Pinpoint the cell where the given text exists, returning its [X, Y] midpoint coordinate. 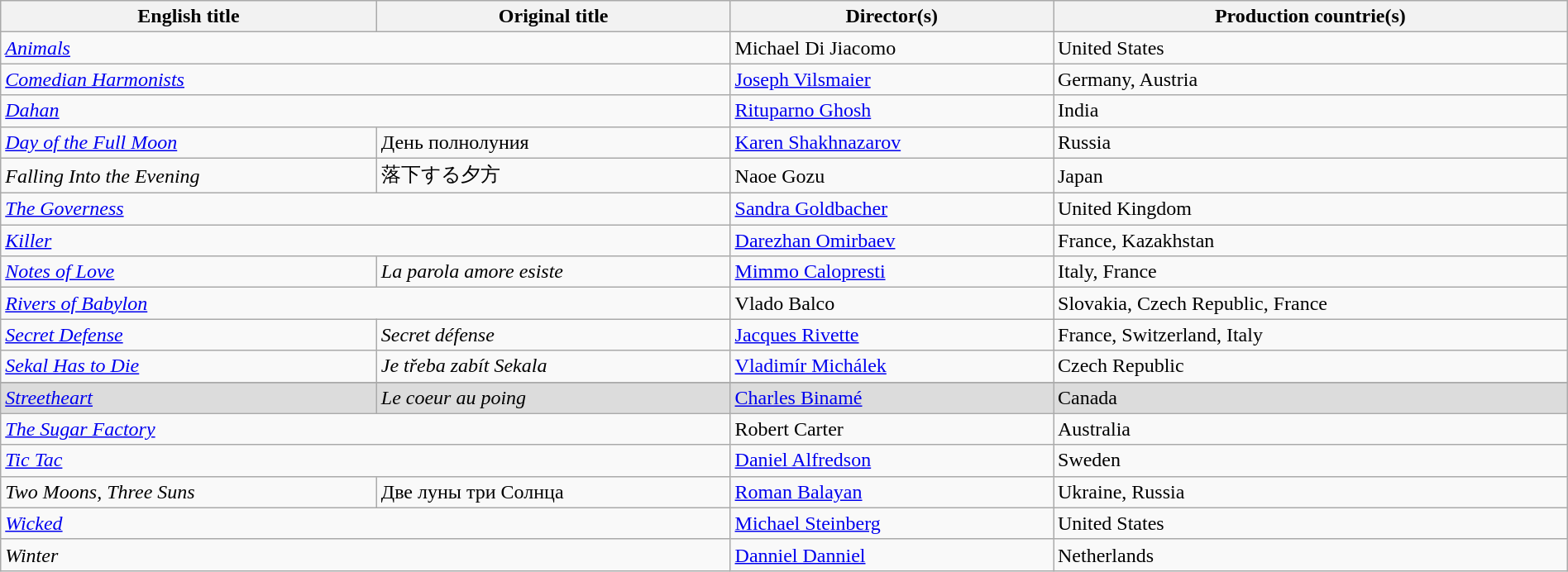
Charles Binamé [892, 398]
Roman Balayan [892, 492]
Michael Di Jiacomo [892, 48]
День полнолуния [553, 142]
Rivers of Babylon [366, 303]
Japan [1311, 175]
Falling Into the Evening [189, 175]
Sandra Goldbacher [892, 209]
Vladimír Michálek [892, 366]
Je třeba zabít Sekala [553, 366]
Rituparno Ghosh [892, 111]
Vlado Balco [892, 303]
Russia [1311, 142]
Killer [366, 241]
Slovakia, Czech Republic, France [1311, 303]
Comedian Harmonists [366, 79]
Tic Tac [366, 460]
Secret Defense [189, 335]
Secret défense [553, 335]
Joseph Vilsmaier [892, 79]
落下する夕方 [553, 175]
Original title [553, 17]
Ukraine, Russia [1311, 492]
The Governess [366, 209]
Streetheart [189, 398]
Mimmo Calopresti [892, 272]
Animals [366, 48]
Две луны три Солнца [553, 492]
Italy, France [1311, 272]
Production countrie(s) [1311, 17]
France, Kazakhstan [1311, 241]
Jacques Rivette [892, 335]
Dahan [366, 111]
Sekal Has to Die [189, 366]
Danniel Danniel [892, 555]
Notes of Love [189, 272]
Czech Republic [1311, 366]
Naoe Gozu [892, 175]
Darezhan Omirbaev [892, 241]
English title [189, 17]
Germany, Austria [1311, 79]
Michael Steinberg [892, 523]
Winter [366, 555]
Karen Shakhnazarov [892, 142]
France, Switzerland, Italy [1311, 335]
United Kingdom [1311, 209]
Robert Carter [892, 429]
Daniel Alfredson [892, 460]
India [1311, 111]
Wicked [366, 523]
Le coeur au poing [553, 398]
Two Moons, Three Suns [189, 492]
Canada [1311, 398]
Australia [1311, 429]
Director(s) [892, 17]
Sweden [1311, 460]
La parola amore esiste [553, 272]
Netherlands [1311, 555]
The Sugar Factory [366, 429]
Day of the Full Moon [189, 142]
